Output the [X, Y] coordinate of the center of the cell containing the given text.  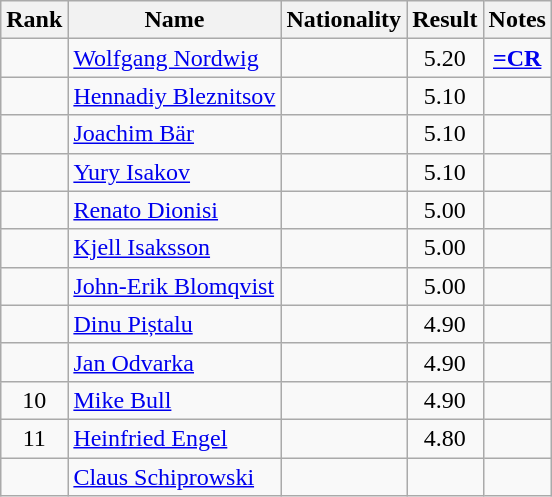
4.80 [445, 438]
Jan Odvarka [174, 362]
Notes [517, 20]
Result [445, 20]
Rank [34, 20]
10 [34, 400]
Nationality [344, 20]
=CR [517, 58]
5.20 [445, 58]
Claus Schiprowski [174, 477]
Joachim Bär [174, 134]
Heinfried Engel [174, 438]
11 [34, 438]
John-Erik Blomqvist [174, 286]
Mike Bull [174, 400]
Kjell Isaksson [174, 248]
Dinu Piștalu [174, 324]
Renato Dionisi [174, 210]
Wolfgang Nordwig [174, 58]
Hennadiy Bleznitsov [174, 96]
Yury Isakov [174, 172]
Name [174, 20]
